Output the (X, Y) coordinate of the center of the cell containing the given text.  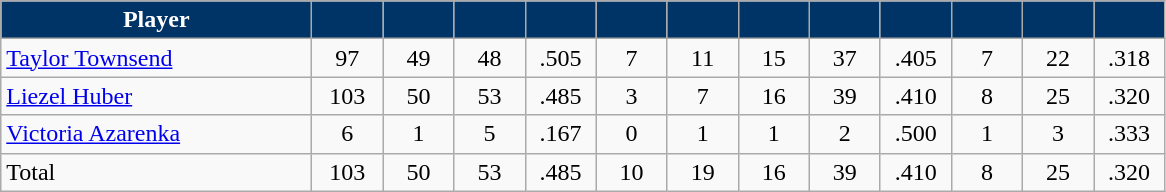
0 (632, 134)
Player (156, 20)
.505 (560, 58)
.333 (1130, 134)
49 (418, 58)
19 (702, 172)
6 (348, 134)
48 (490, 58)
Liezel Huber (156, 96)
10 (632, 172)
.500 (916, 134)
2 (844, 134)
37 (844, 58)
15 (774, 58)
11 (702, 58)
.167 (560, 134)
97 (348, 58)
22 (1058, 58)
Victoria Azarenka (156, 134)
.318 (1130, 58)
5 (490, 134)
.405 (916, 58)
Total (156, 172)
Taylor Townsend (156, 58)
